Capture the cell that displays the provided text and extract its [x, y] central coordinate. 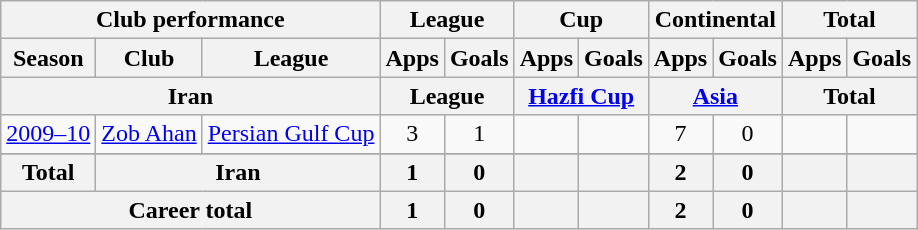
Season [48, 58]
Club [149, 58]
Zob Ahan [149, 134]
2009–10 [48, 134]
Cup [581, 20]
Hazfi Cup [581, 96]
7 [680, 134]
Persian Gulf Cup [291, 134]
3 [412, 134]
Career total [190, 210]
Club performance [190, 20]
Asia [715, 96]
Continental [715, 20]
